Locate the cell with the specified text and output its (X, Y) center coordinate. 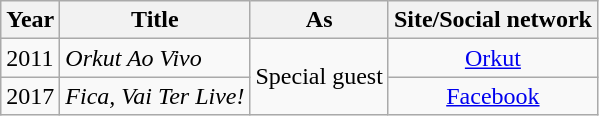
As (319, 20)
2017 (30, 96)
Fica, Vai Ter Live! (155, 96)
Year (30, 20)
Special guest (319, 77)
Facebook (492, 96)
Title (155, 20)
Orkut Ao Vivo (155, 58)
Site/Social network (492, 20)
2011 (30, 58)
Orkut (492, 58)
